Identify which cell holds the provided text, then report its [X, Y] central coordinate. 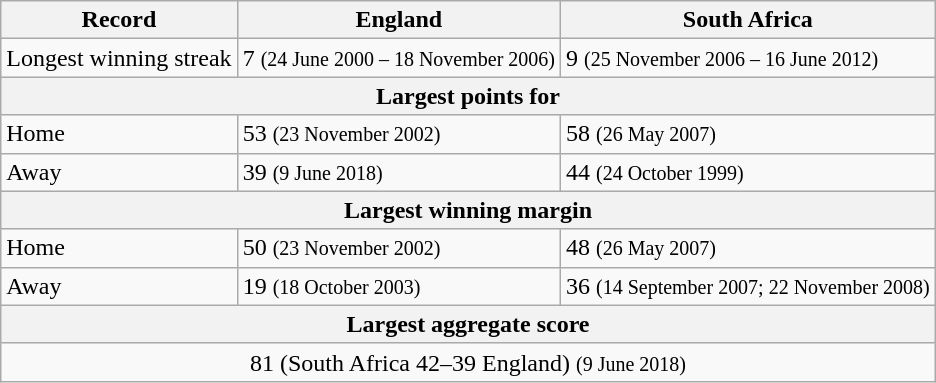
19 (18 October 2003) [398, 286]
36 (14 September 2007; 22 November 2008) [748, 286]
9 (25 November 2006 – 16 June 2012) [748, 58]
50 (23 November 2002) [398, 248]
39 (9 June 2018) [398, 172]
44 (24 October 1999) [748, 172]
Largest aggregate score [468, 324]
South Africa [748, 20]
England [398, 20]
Longest winning streak [119, 58]
Largest winning margin [468, 210]
58 (26 May 2007) [748, 134]
81 (South Africa 42–39 England) (9 June 2018) [468, 362]
7 (24 June 2000 – 18 November 2006) [398, 58]
Record [119, 20]
48 (26 May 2007) [748, 248]
Largest points for [468, 96]
53 (23 November 2002) [398, 134]
